Determine the [x, y] coordinate at the center of the cell enclosing the given text.  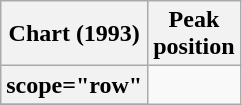
scope="row" [74, 85]
Peakposition [194, 34]
Chart (1993) [74, 34]
